Search for the cell housing the specified text and yield its (x, y) center coordinate. 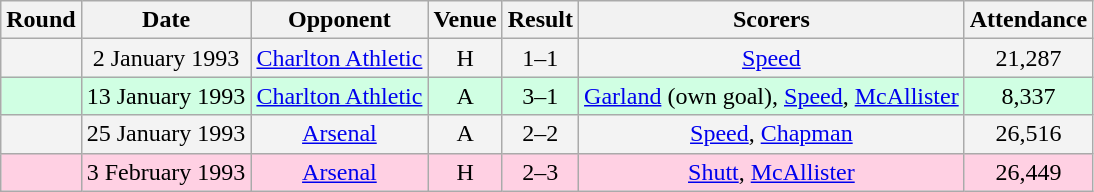
Garland (own goal), Speed, McAllister (772, 96)
Venue (465, 20)
Shutt, McAllister (772, 172)
8,337 (1028, 96)
Speed, Chapman (772, 134)
26,516 (1028, 134)
25 January 1993 (166, 134)
Opponent (340, 20)
2 January 1993 (166, 58)
Round (41, 20)
1–1 (540, 58)
2–3 (540, 172)
2–2 (540, 134)
Date (166, 20)
Result (540, 20)
13 January 1993 (166, 96)
Speed (772, 58)
Attendance (1028, 20)
3 February 1993 (166, 172)
26,449 (1028, 172)
3–1 (540, 96)
Scorers (772, 20)
21,287 (1028, 58)
